Determine the [x, y] coordinate at the center of the cell enclosing the given text.  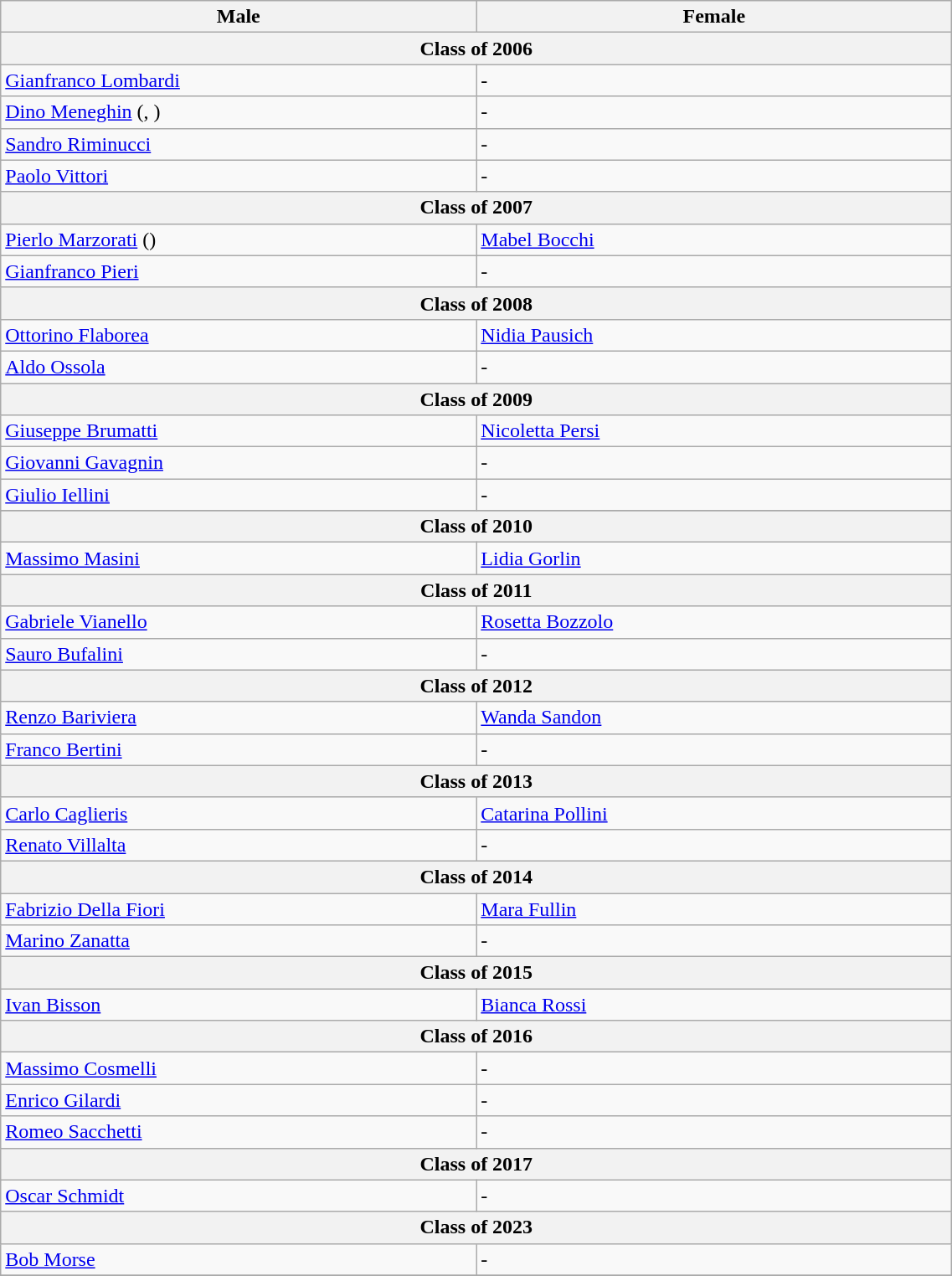
Class of 2006 [476, 49]
Sauro Bufalini [239, 654]
Class of 2014 [476, 877]
Class of 2013 [476, 781]
Ottorino Flaborea [239, 335]
Enrico Gilardi [239, 1100]
Class of 2012 [476, 686]
Class of 2016 [476, 1037]
Giovanni Gavagnin [239, 463]
Paolo Vittori [239, 176]
Ivan Bisson [239, 1005]
Giulio Iellini [239, 495]
Class of 2007 [476, 208]
Mara Fullin [714, 908]
Gianfranco Lombardi [239, 80]
Gianfranco Pieri [239, 271]
Class of 2015 [476, 973]
Fabrizio Della Fiori [239, 908]
Pierlo Marzorati () [239, 239]
Class of 2023 [476, 1227]
Franco Bertini [239, 749]
Massimo Cosmelli [239, 1068]
Carlo Caglieris [239, 813]
Rosetta Bozzolo [714, 622]
Dino Meneghin (, ) [239, 112]
Class of 2010 [476, 527]
Renato Villalta [239, 845]
Mabel Bocchi [714, 239]
Sandro Riminucci [239, 144]
Massimo Masini [239, 558]
Gabriele Vianello [239, 622]
Class of 2009 [476, 399]
Bianca Rossi [714, 1005]
Wanda Sandon [714, 718]
Romeo Sacchetti [239, 1132]
Class of 2008 [476, 303]
Class of 2011 [476, 590]
Giuseppe Brumatti [239, 431]
Oscar Schmidt [239, 1196]
Renzo Bariviera [239, 718]
Female [714, 17]
Bob Morse [239, 1259]
Nidia Pausich [714, 335]
Marino Zanatta [239, 941]
Male [239, 17]
Class of 2017 [476, 1164]
Aldo Ossola [239, 367]
Catarina Pollini [714, 813]
Lidia Gorlin [714, 558]
Nicoletta Persi [714, 431]
